From the cell containing the given text, extract its center point as [x, y] coordinate. 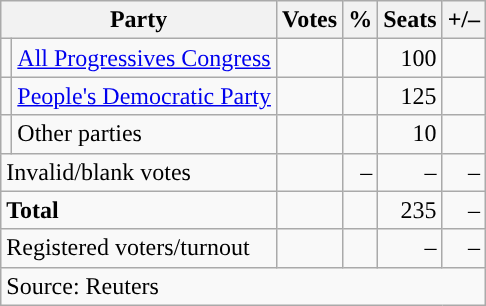
Party [139, 20]
People's Democratic Party [144, 96]
10 [410, 134]
All Progressives Congress [144, 58]
Total [139, 210]
Source: Reuters [244, 286]
Seats [410, 20]
+/– [464, 20]
% [360, 20]
Other parties [144, 134]
235 [410, 210]
125 [410, 96]
Registered voters/turnout [139, 248]
Invalid/blank votes [139, 172]
100 [410, 58]
Votes [309, 20]
